Scan for the cell matching the given text and deliver its (X, Y) coordinate at center. 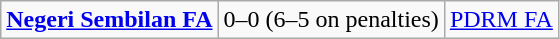
Negeri Sembilan FA (110, 20)
0–0 (6–5 on penalties) (331, 20)
PDRM FA (501, 20)
